Output the (X, Y) coordinate of the center of the cell containing the given text.  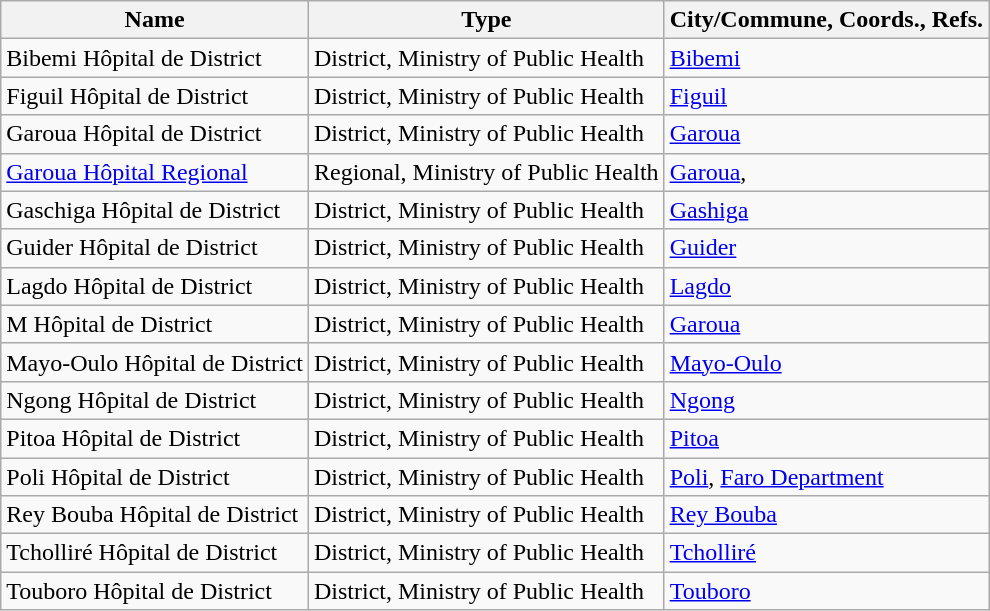
M Hôpital de District (155, 324)
Poli Hôpital de District (155, 477)
Mayo-Oulo Hôpital de District (155, 362)
Ngong (826, 400)
City/Commune, Coords., Refs. (826, 20)
Pitoa (826, 438)
Garoua Hôpital de District (155, 134)
Lagdo (826, 286)
Guider (826, 248)
Pitoa Hôpital de District (155, 438)
Type (486, 20)
Figuil Hôpital de District (155, 96)
Touboro Hôpital de District (155, 591)
Guider Hôpital de District (155, 248)
Figuil (826, 96)
Touboro (826, 591)
Name (155, 20)
Regional, Ministry of Public Health (486, 172)
Bibemi (826, 58)
Tcholliré Hôpital de District (155, 553)
Ngong Hôpital de District (155, 400)
Bibemi Hôpital de District (155, 58)
Tcholliré (826, 553)
Garoua, (826, 172)
Mayo-Oulo (826, 362)
Poli, Faro Department (826, 477)
Garoua Hôpital Regional (155, 172)
Rey Bouba (826, 515)
Rey Bouba Hôpital de District (155, 515)
Gashiga (826, 210)
Gaschiga Hôpital de District (155, 210)
Lagdo Hôpital de District (155, 286)
